Locate the cell with the specified text and output its (X, Y) center coordinate. 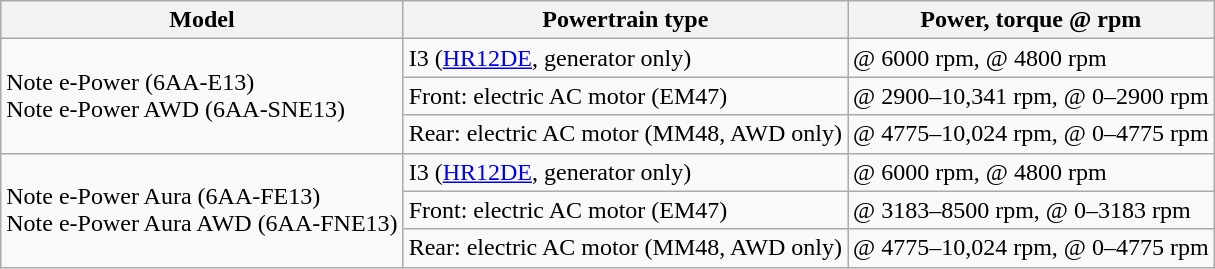
Power, torque @ rpm (1032, 20)
@ 2900–10,341 rpm, @ 0–2900 rpm (1032, 96)
@ 3183–8500 rpm, @ 0–3183 rpm (1032, 210)
Model (202, 20)
Note e-Power (6AA-E13)Note e-Power AWD (6AA-SNE13) (202, 96)
Powertrain type (625, 20)
Note e-Power Aura (6AA-FE13)Note e-Power Aura AWD (6AA-FNE13) (202, 210)
